Output the [x, y] coordinate of the center of the cell containing the given text.  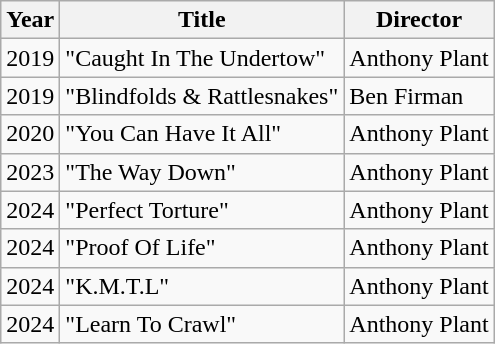
"Caught In The Undertow" [202, 58]
Ben Firman [419, 96]
"The Way Down" [202, 172]
Year [30, 20]
"You Can Have It All" [202, 134]
"K.M.T.L" [202, 286]
Director [419, 20]
"Blindfolds & Rattlesnakes" [202, 96]
"Proof Of Life" [202, 248]
2020 [30, 134]
"Perfect Torture" [202, 210]
"Learn To Crawl" [202, 324]
Title [202, 20]
2023 [30, 172]
